Search for the cell housing the specified text and yield its [X, Y] center coordinate. 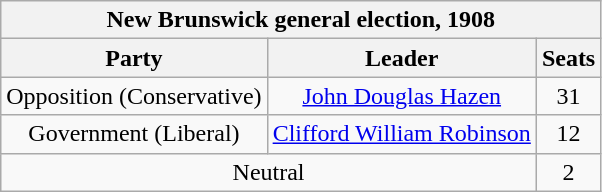
Government (Liberal) [134, 134]
12 [568, 134]
New Brunswick general election, 1908 [301, 20]
31 [568, 96]
2 [568, 172]
Opposition (Conservative) [134, 96]
John Douglas Hazen [402, 96]
Clifford William Robinson [402, 134]
Seats [568, 58]
Leader [402, 58]
Neutral [269, 172]
Party [134, 58]
